Search for the cell housing the specified text and yield its (X, Y) center coordinate. 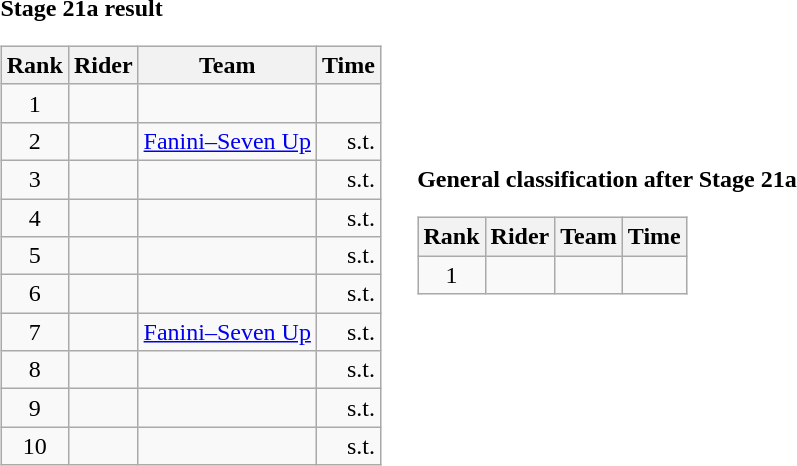
9 (34, 408)
8 (34, 370)
6 (34, 294)
7 (34, 332)
4 (34, 217)
5 (34, 256)
2 (34, 141)
3 (34, 179)
10 (34, 446)
